Pinpoint the cell where the given text exists, returning its (X, Y) midpoint coordinate. 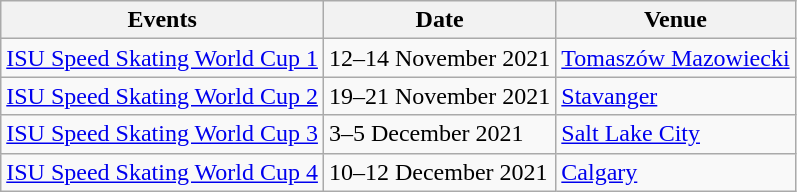
Events (162, 20)
ISU Speed Skating World Cup 2 (162, 96)
3–5 December 2021 (439, 134)
ISU Speed Skating World Cup 3 (162, 134)
10–12 December 2021 (439, 172)
19–21 November 2021 (439, 96)
12–14 November 2021 (439, 58)
ISU Speed Skating World Cup 1 (162, 58)
Calgary (676, 172)
ISU Speed Skating World Cup 4 (162, 172)
Date (439, 20)
Tomaszów Mazowiecki (676, 58)
Salt Lake City (676, 134)
Stavanger (676, 96)
Venue (676, 20)
